For the text-containing cell, return its midpoint in [x, y] coordinate format. 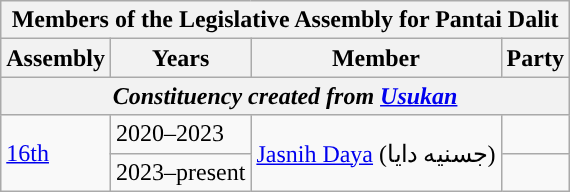
2020–2023 [180, 134]
Member [376, 58]
Jasnih Daya (جسنيه دايا) [376, 153]
2023–present [180, 172]
Years [180, 58]
Assembly [56, 58]
16th [56, 153]
Constituency created from Usukan [286, 96]
Members of the Legislative Assembly for Pantai Dalit [286, 20]
Party [535, 58]
